Locate the cell with the specified text and output its (x, y) center coordinate. 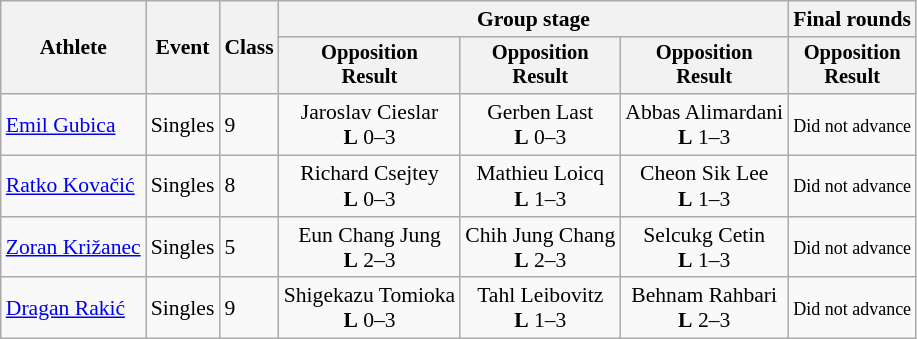
Ratko Kovačić (74, 186)
Richard CsejteyL 0–3 (370, 186)
8 (248, 186)
Athlete (74, 48)
Tahl LeibovitzL 1–3 (540, 308)
Mathieu LoicqL 1–3 (540, 186)
Group stage (534, 19)
Cheon Sik LeeL 1–3 (704, 186)
Shigekazu TomiokaL 0–3 (370, 308)
Zoran Križanec (74, 248)
Eun Chang JungL 2–3 (370, 248)
Event (183, 48)
Jaroslav CieslarL 0–3 (370, 124)
Final rounds (852, 19)
5 (248, 248)
Selcukg CetinL 1–3 (704, 248)
Dragan Rakić (74, 308)
Behnam RahbariL 2–3 (704, 308)
Chih Jung ChangL 2–3 (540, 248)
Gerben LastL 0–3 (540, 124)
Class (248, 48)
Emil Gubica (74, 124)
Abbas AlimardaniL 1–3 (704, 124)
